Determine the [X, Y] coordinate at the center of the cell enclosing the given text.  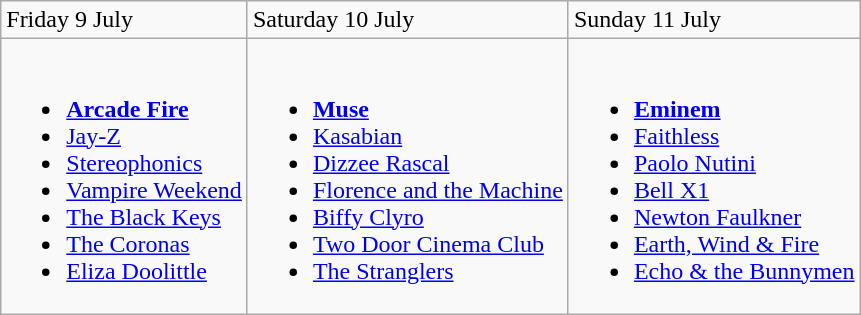
Friday 9 July [124, 20]
EminemFaithlessPaolo NutiniBell X1Newton FaulknerEarth, Wind & FireEcho & the Bunnymen [714, 176]
MuseKasabianDizzee RascalFlorence and the MachineBiffy ClyroTwo Door Cinema ClubThe Stranglers [408, 176]
Saturday 10 July [408, 20]
Arcade FireJay-ZStereophonicsVampire WeekendThe Black KeysThe CoronasEliza Doolittle [124, 176]
Sunday 11 July [714, 20]
